Capture the cell that displays the provided text and extract its [X, Y] central coordinate. 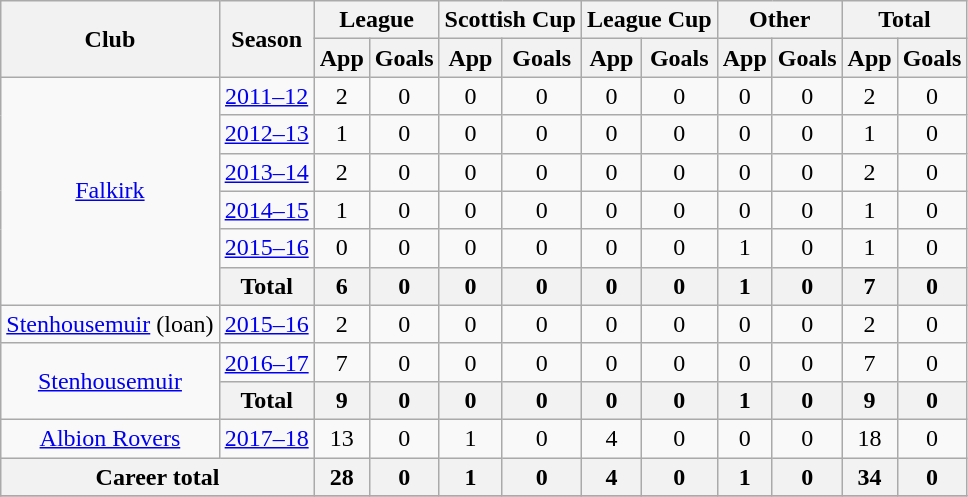
6 [342, 286]
2011–12 [266, 96]
2012–13 [266, 134]
League [376, 20]
Other [780, 20]
Club [110, 39]
34 [870, 477]
2017–18 [266, 438]
Season [266, 39]
18 [870, 438]
Falkirk [110, 191]
League Cup [649, 20]
2016–17 [266, 362]
Albion Rovers [110, 438]
2014–15 [266, 210]
28 [342, 477]
2013–14 [266, 172]
Scottish Cup [510, 20]
Stenhousemuir (loan) [110, 324]
Stenhousemuir [110, 381]
13 [342, 438]
Career total [158, 477]
